From the cell containing the given text, extract its center point as (x, y) coordinate. 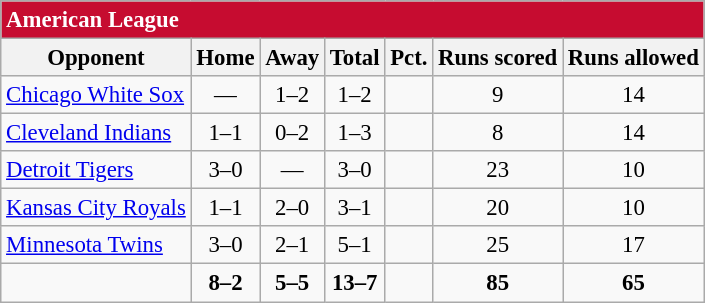
5–5 (292, 283)
Pct. (409, 58)
Minnesota Twins (96, 245)
5–1 (354, 245)
0–2 (292, 133)
3–1 (354, 208)
1–3 (354, 133)
Runs allowed (634, 58)
17 (634, 245)
Opponent (96, 58)
American League (352, 20)
Away (292, 58)
25 (498, 245)
Kansas City Royals (96, 208)
Chicago White Sox (96, 95)
9 (498, 95)
65 (634, 283)
2–1 (292, 245)
Detroit Tigers (96, 170)
8–2 (226, 283)
Cleveland Indians (96, 133)
Runs scored (498, 58)
Home (226, 58)
Total (354, 58)
20 (498, 208)
85 (498, 283)
2–0 (292, 208)
8 (498, 133)
13–7 (354, 283)
23 (498, 170)
